Pinpoint the cell where the given text exists, returning its [x, y] midpoint coordinate. 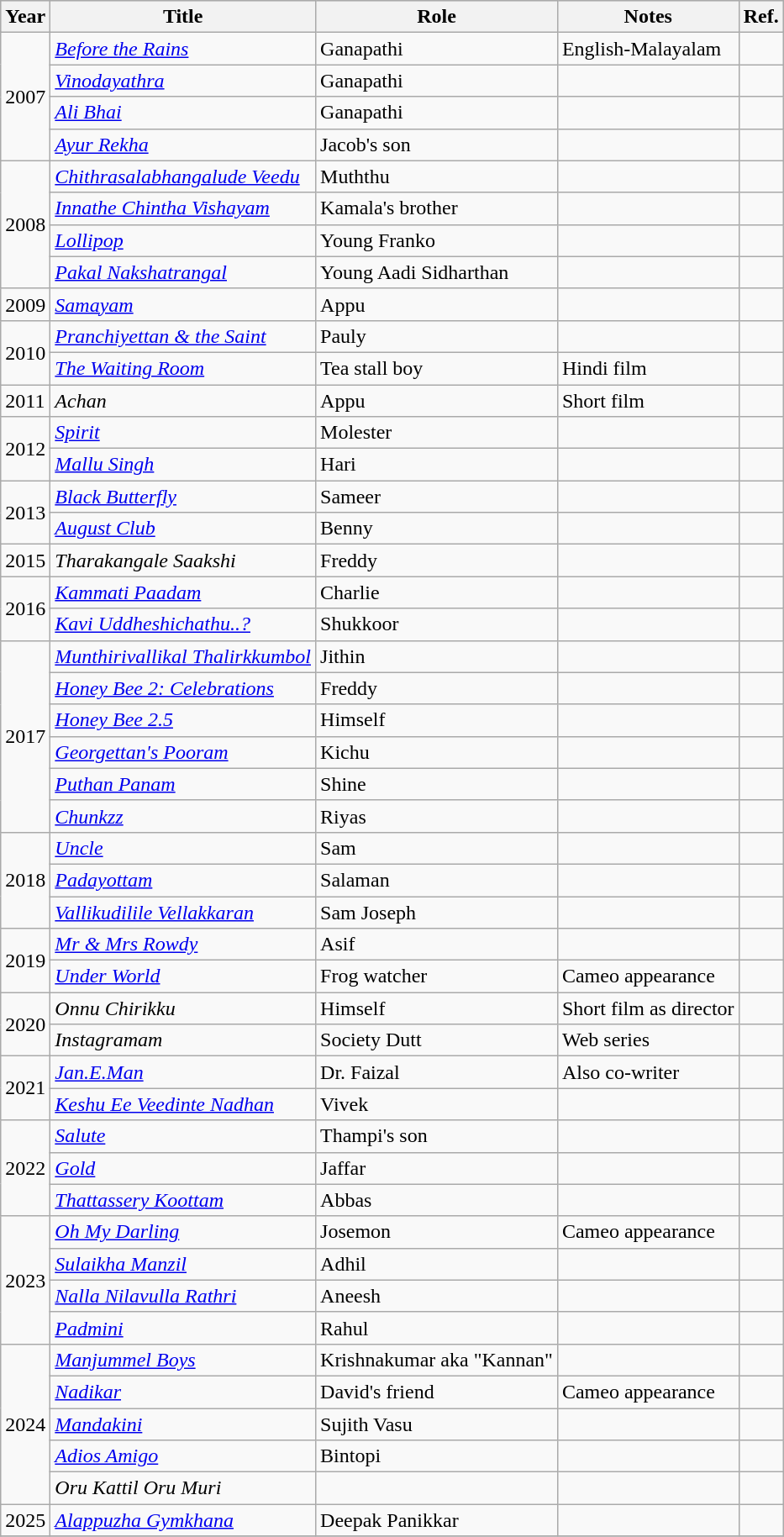
Tea stall boy [437, 368]
Also co-writer [648, 1072]
2009 [25, 304]
Kamala's brother [437, 208]
Black Butterfly [183, 497]
Innathe Chintha Vishayam [183, 208]
Short film [648, 401]
Nadikar [183, 1392]
Tharakangale Saakshi [183, 561]
Benny [437, 529]
Muththu [437, 176]
Mr & Mrs Rowdy [183, 945]
2022 [25, 1168]
Spirit [183, 433]
2018 [25, 880]
Samayam [183, 304]
Keshu Ee Veedinte Nadhan [183, 1104]
Jan.E.Man [183, 1072]
Adios Amigo [183, 1456]
Honey Bee 2: Celebrations [183, 688]
Adhil [437, 1264]
2024 [25, 1424]
Kammati Paadam [183, 592]
Web series [648, 1040]
Young Aadi Sidharthan [437, 272]
Under World [183, 976]
Riyas [437, 816]
Oru Kattil Oru Muri [183, 1488]
Jaffar [437, 1168]
Society Dutt [437, 1040]
Pauly [437, 336]
English-Malayalam [648, 49]
Puthan Panam [183, 784]
Chithrasalabhangalude Veedu [183, 176]
Krishnakumar aka "Kannan" [437, 1360]
2021 [25, 1088]
2010 [25, 352]
Frog watcher [437, 976]
2012 [25, 449]
Vallikudilile Vellakkaran [183, 912]
Mallu Singh [183, 465]
2011 [25, 401]
August Club [183, 529]
Jacob's son [437, 145]
Chunkzz [183, 816]
Pranchiyettan & the Saint [183, 336]
2020 [25, 1024]
Notes [648, 17]
Thattassery Koottam [183, 1200]
David's friend [437, 1392]
Nalla Nilavulla Rathri [183, 1296]
Short film as director [648, 1008]
Uncle [183, 848]
Alappuzha Gymkhana [183, 1520]
2025 [25, 1520]
Georgettan's Pooram [183, 752]
2019 [25, 961]
2008 [25, 224]
Padayottam [183, 880]
Kavi Uddheshichathu..? [183, 624]
Manjummel Boys [183, 1360]
Onnu Chirikku [183, 1008]
Thampi's son [437, 1136]
Shukkoor [437, 624]
Aneesh [437, 1296]
Sujith Vasu [437, 1424]
Achan [183, 401]
Honey Bee 2.5 [183, 720]
Vinodayathra [183, 81]
Salute [183, 1136]
Hari [437, 465]
The Waiting Room [183, 368]
Salaman [437, 880]
Gold [183, 1168]
Ref. [761, 17]
Sameer [437, 497]
Rahul [437, 1328]
Oh My Darling [183, 1232]
Abbas [437, 1200]
Sam Joseph [437, 912]
Ali Bhai [183, 113]
Bintopi [437, 1456]
Role [437, 17]
Kichu [437, 752]
Instagramam [183, 1040]
Hindi film [648, 368]
Title [183, 17]
2015 [25, 561]
Mandakini [183, 1424]
Young Franko [437, 240]
Pakal Nakshatrangal [183, 272]
2017 [25, 736]
Sulaikha Manzil [183, 1264]
Dr. Faizal [437, 1072]
Molester [437, 433]
2016 [25, 608]
Year [25, 17]
Munthirivallikal Thalirkkumbol [183, 656]
2023 [25, 1280]
Padmini [183, 1328]
Lollipop [183, 240]
Sam [437, 848]
Charlie [437, 592]
Shine [437, 784]
Vivek [437, 1104]
2007 [25, 97]
Before the Rains [183, 49]
Josemon [437, 1232]
2013 [25, 513]
Deepak Panikkar [437, 1520]
Jithin [437, 656]
Asif [437, 945]
Ayur Rekha [183, 145]
